Identify which cell holds the provided text, then report its [x, y] central coordinate. 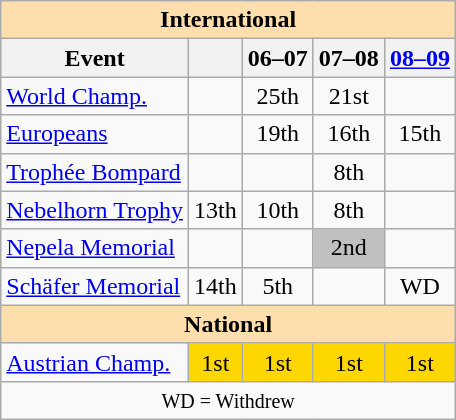
25th [278, 96]
Trophée Bompard [95, 172]
Nebelhorn Trophy [95, 210]
Nepela Memorial [95, 248]
WD [420, 286]
Austrian Champ. [95, 362]
World Champ. [95, 96]
08–09 [420, 58]
5th [278, 286]
16th [348, 134]
Event [95, 58]
06–07 [278, 58]
WD = Withdrew [228, 400]
19th [278, 134]
14th [215, 286]
07–08 [348, 58]
National [228, 324]
International [228, 20]
Schäfer Memorial [95, 286]
10th [278, 210]
13th [215, 210]
15th [420, 134]
2nd [348, 248]
21st [348, 96]
Europeans [95, 134]
